Return (x, y) of the center of cell containing provided text 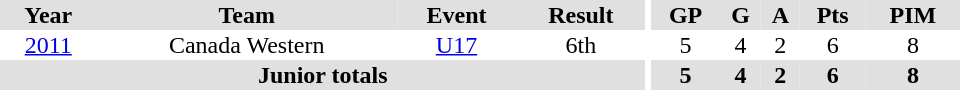
PIM (913, 15)
Canada Western (247, 45)
Pts (833, 15)
Team (247, 15)
2011 (48, 45)
Event (456, 15)
U17 (456, 45)
Junior totals (323, 75)
GP (686, 15)
6th (580, 45)
G (740, 15)
Year (48, 15)
Result (580, 15)
A (780, 15)
